Find where the given text appears and provide that cell's center as [x, y] coordinate. 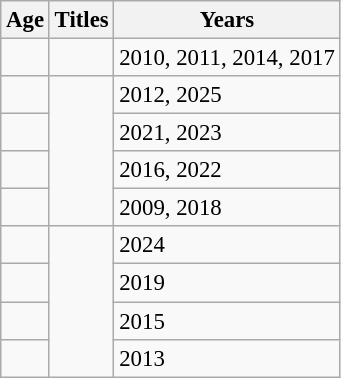
2015 [227, 321]
2021, 2023 [227, 133]
2016, 2022 [227, 170]
2013 [227, 358]
Titles [82, 20]
Age [26, 20]
2009, 2018 [227, 208]
2024 [227, 245]
2012, 2025 [227, 95]
2010, 2011, 2014, 2017 [227, 58]
Years [227, 20]
2019 [227, 283]
